Return the [X, Y] coordinate for the center point of the cell that contains the specified text.  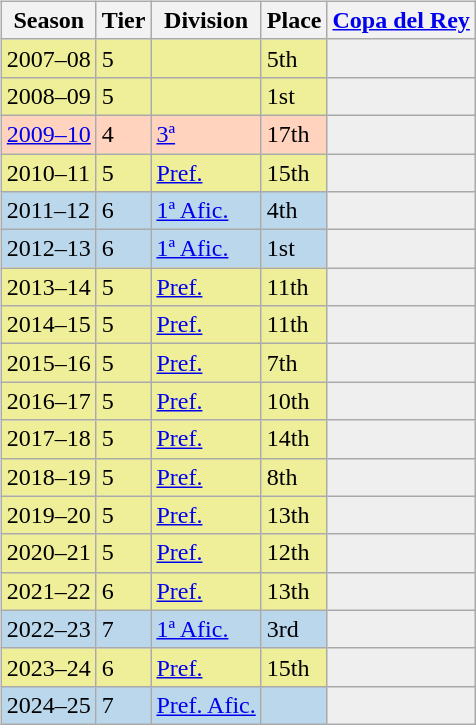
5th [294, 58]
2020–21 [48, 553]
3ª [206, 134]
2008–09 [48, 96]
2013–14 [48, 287]
12th [294, 553]
14th [294, 439]
4 [124, 134]
8th [294, 477]
2021–22 [48, 591]
2017–18 [48, 439]
2009–10 [48, 134]
2010–11 [48, 173]
7th [294, 363]
3rd [294, 629]
4th [294, 211]
2007–08 [48, 58]
Pref. Afic. [206, 705]
17th [294, 134]
10th [294, 401]
2022–23 [48, 629]
Division [206, 20]
2015–16 [48, 363]
2018–19 [48, 477]
2023–24 [48, 667]
2011–12 [48, 211]
Copa del Rey [401, 20]
2019–20 [48, 515]
2014–15 [48, 325]
2012–13 [48, 249]
Place [294, 20]
2016–17 [48, 401]
Tier [124, 20]
2024–25 [48, 705]
Season [48, 20]
